Find where the given text appears and provide that cell's center as [x, y] coordinate. 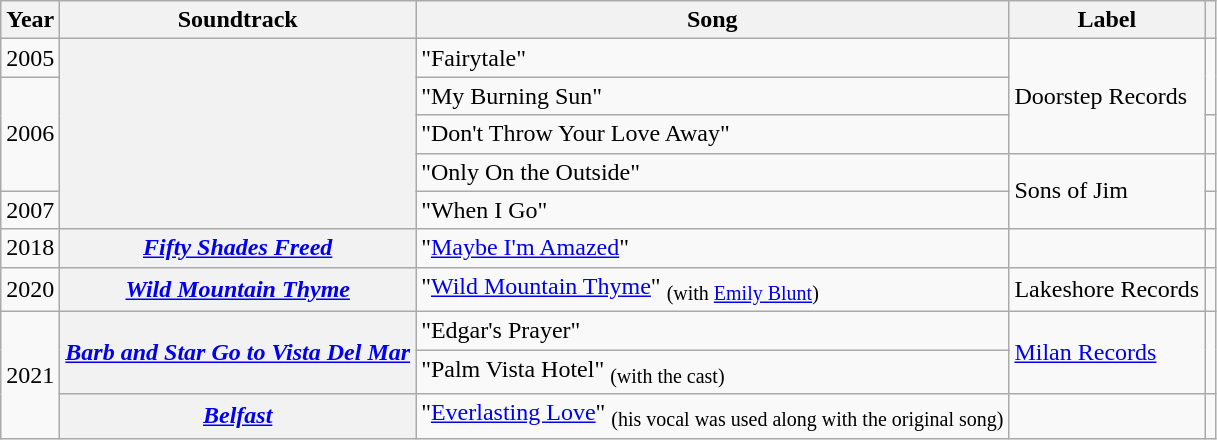
Sons of Jim [1107, 191]
"Maybe I'm Amazed" [712, 248]
"Don't Throw Your Love Away" [712, 134]
2007 [30, 210]
Belfast [238, 416]
Barb and Star Go to Vista Del Mar [238, 353]
2018 [30, 248]
Year [30, 20]
2021 [30, 376]
Song [712, 20]
Fifty Shades Freed [238, 248]
Soundtrack [238, 20]
2020 [30, 289]
Wild Mountain Thyme [238, 289]
"Palm Vista Hotel" (with the cast) [712, 372]
2005 [30, 58]
"Wild Mountain Thyme" (with Emily Blunt) [712, 289]
Lakeshore Records [1107, 289]
"Fairytale" [712, 58]
Label [1107, 20]
Doorstep Records [1107, 96]
2006 [30, 134]
"Edgar's Prayer" [712, 331]
"My Burning Sun" [712, 96]
"Everlasting Love" (his vocal was used along with the original song) [712, 416]
"When I Go" [712, 210]
"Only On the Outside" [712, 172]
Milan Records [1107, 353]
